Provide the [x, y] coordinate of the cell's center where the given text is located.  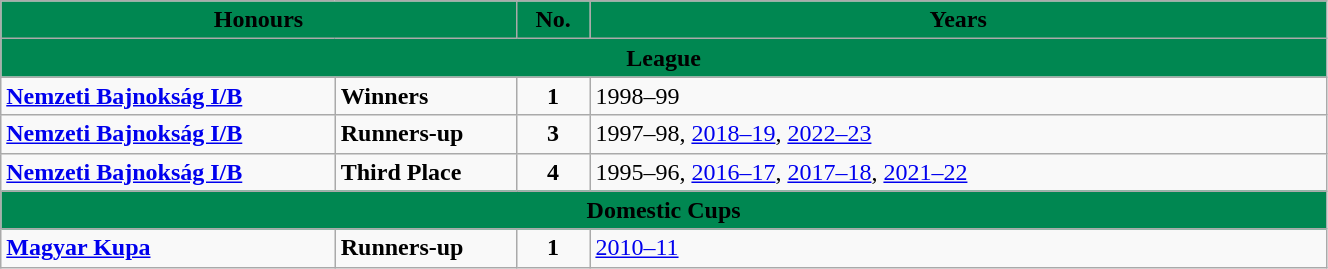
Years [958, 20]
Domestic Cups [664, 210]
League [664, 58]
Winners [426, 96]
Honours [259, 20]
No. [553, 20]
3 [553, 134]
Magyar Kupa [168, 248]
1995–96, 2016–17, 2017–18, 2021–22 [958, 172]
Third Place [426, 172]
4 [553, 172]
2010–11 [958, 248]
1997–98, 2018–19, 2022–23 [958, 134]
1998–99 [958, 96]
